Scan for the cell matching the given text and deliver its (X, Y) coordinate at center. 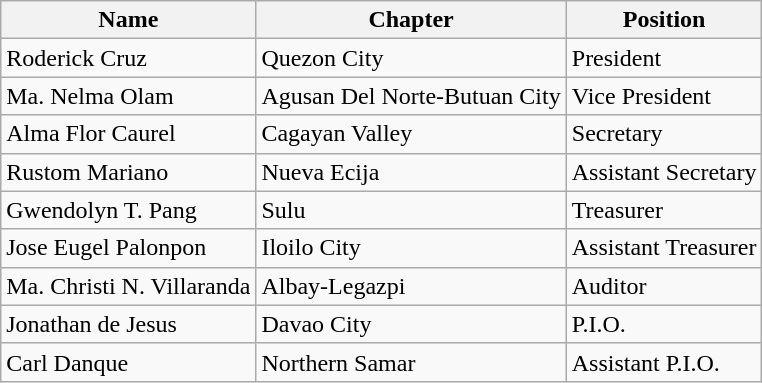
Jose Eugel Palonpon (128, 248)
Assistant Secretary (664, 172)
Treasurer (664, 210)
Agusan Del Norte-Butuan City (411, 96)
Assistant P.I.O. (664, 362)
P.I.O. (664, 324)
Jonathan de Jesus (128, 324)
Chapter (411, 20)
Gwendolyn T. Pang (128, 210)
Carl Danque (128, 362)
Alma Flor Caurel (128, 134)
Secretary (664, 134)
President (664, 58)
Cagayan Valley (411, 134)
Assistant Treasurer (664, 248)
Name (128, 20)
Ma. Nelma Olam (128, 96)
Ma. Christi N. Villaranda (128, 286)
Albay-Legazpi (411, 286)
Northern Samar (411, 362)
Davao City (411, 324)
Roderick Cruz (128, 58)
Sulu (411, 210)
Vice President (664, 96)
Rustom Mariano (128, 172)
Nueva Ecija (411, 172)
Iloilo City (411, 248)
Quezon City (411, 58)
Auditor (664, 286)
Position (664, 20)
